Provide the [x, y] coordinate of the cell's center where the given text is located.  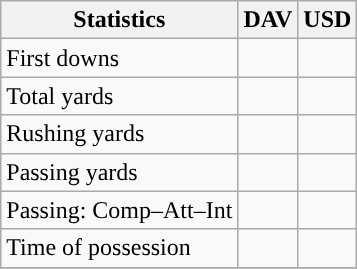
Rushing yards [120, 134]
Passing yards [120, 172]
First downs [120, 58]
USD [328, 20]
Statistics [120, 20]
Passing: Comp–Att–Int [120, 210]
DAV [268, 20]
Time of possession [120, 248]
Total yards [120, 96]
